Determine the (X, Y) coordinate at the center of the cell enclosing the given text.  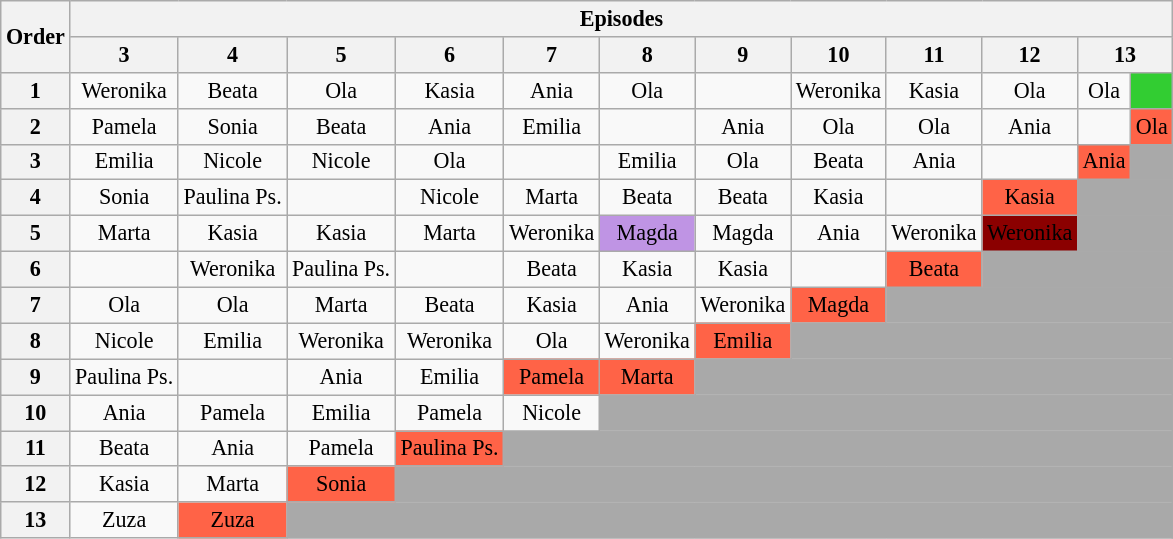
Episodes (622, 18)
1 (36, 90)
Order (36, 36)
2 (36, 126)
